Scan for the cell matching the given text and deliver its (X, Y) coordinate at center. 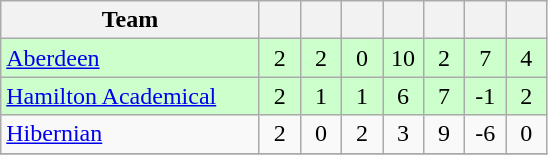
9 (444, 134)
3 (402, 134)
Hamilton Academical (130, 96)
Aberdeen (130, 58)
-1 (486, 96)
4 (526, 58)
10 (402, 58)
6 (402, 96)
Team (130, 20)
-6 (486, 134)
Hibernian (130, 134)
